Scan for the cell matching the given text and deliver its (x, y) coordinate at center. 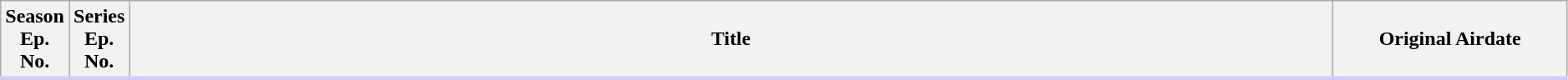
Original Airdate (1450, 40)
Title (731, 40)
SeasonEp. No. (35, 40)
SeriesEp. No. (99, 40)
